Search for the cell housing the specified text and yield its [x, y] center coordinate. 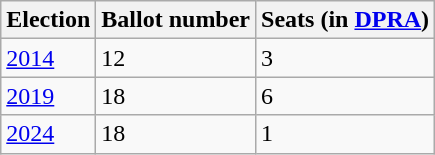
Election [48, 20]
3 [346, 58]
12 [176, 58]
2019 [48, 96]
Seats (in DPRA) [346, 20]
1 [346, 134]
2014 [48, 58]
2024 [48, 134]
6 [346, 96]
Ballot number [176, 20]
